Locate the cell with the specified text and output its [x, y] center coordinate. 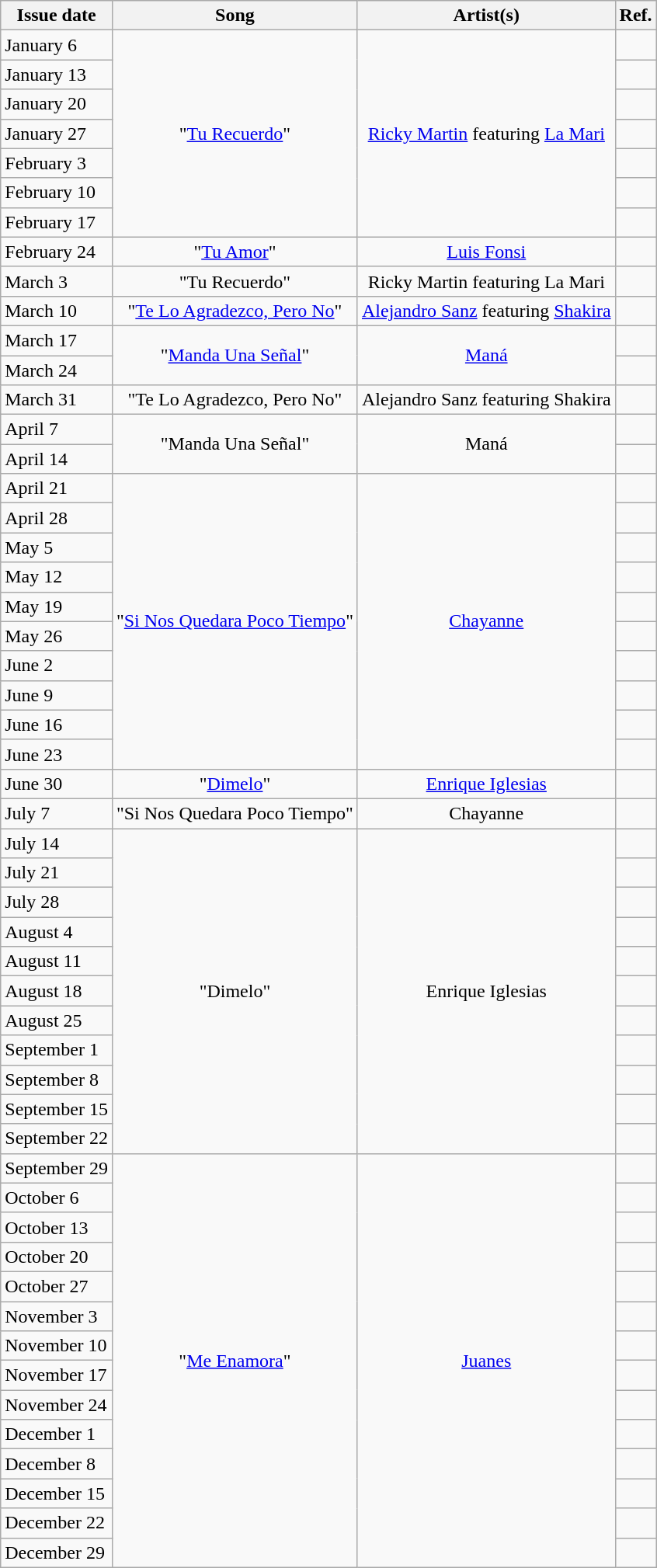
Luis Fonsi [486, 252]
October 13 [57, 1227]
December 15 [57, 1493]
February 3 [57, 163]
May 12 [57, 577]
July 21 [57, 873]
October 27 [57, 1286]
August 18 [57, 991]
July 28 [57, 902]
November 10 [57, 1346]
November 24 [57, 1405]
April 21 [57, 488]
May 5 [57, 548]
March 3 [57, 281]
October 20 [57, 1257]
June 9 [57, 695]
Artist(s) [486, 16]
April 7 [57, 429]
Song [235, 16]
September 1 [57, 1050]
March 17 [57, 340]
May 19 [57, 607]
Issue date [57, 16]
"Tu Amor" [235, 252]
July 14 [57, 843]
Ref. [635, 16]
October 6 [57, 1198]
January 27 [57, 134]
Juanes [486, 1361]
May 26 [57, 636]
June 23 [57, 754]
September 22 [57, 1139]
April 28 [57, 518]
December 1 [57, 1434]
June 30 [57, 784]
February 10 [57, 193]
November 3 [57, 1316]
August 11 [57, 961]
March 10 [57, 311]
August 25 [57, 1020]
June 2 [57, 666]
January 13 [57, 75]
September 29 [57, 1168]
July 7 [57, 813]
February 17 [57, 222]
April 14 [57, 459]
January 6 [57, 45]
January 20 [57, 104]
December 8 [57, 1464]
September 15 [57, 1109]
December 29 [57, 1552]
February 24 [57, 252]
March 31 [57, 400]
"Me Enamora" [235, 1361]
November 17 [57, 1375]
December 22 [57, 1523]
September 8 [57, 1080]
June 16 [57, 725]
March 24 [57, 370]
August 4 [57, 932]
